Pinpoint the cell where the given text exists, returning its [X, Y] midpoint coordinate. 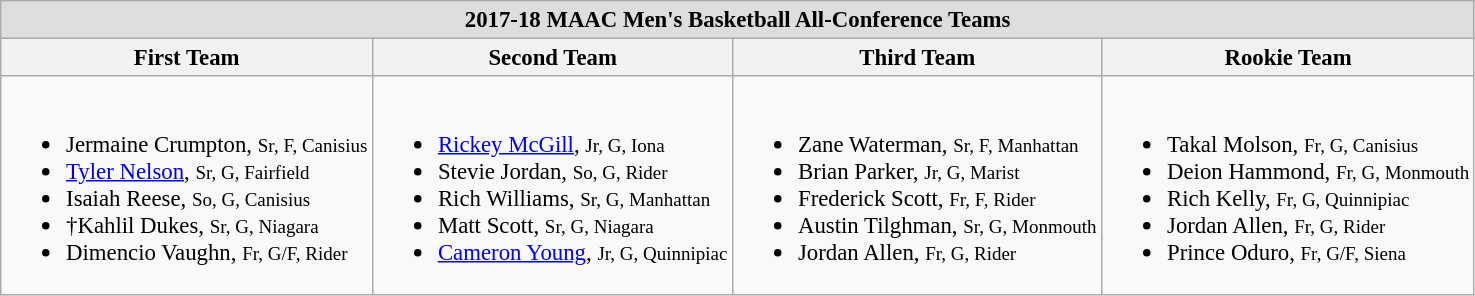
Second Team [553, 58]
First Team [187, 58]
Rickey McGill, Jr, G, IonaStevie Jordan, So, G, RiderRich Williams, Sr, G, ManhattanMatt Scott, Sr, G, NiagaraCameron Young, Jr, G, Quinnipiac [553, 185]
Takal Molson, Fr, G, CanisiusDeion Hammond, Fr, G, MonmouthRich Kelly, Fr, G, QuinnipiacJordan Allen, Fr, G, RiderPrince Oduro, Fr, G/F, Siena [1288, 185]
Zane Waterman, Sr, F, ManhattanBrian Parker, Jr, G, MaristFrederick Scott, Fr, F, RiderAustin Tilghman, Sr, G, MonmouthJordan Allen, Fr, G, Rider [918, 185]
Rookie Team [1288, 58]
2017-18 MAAC Men's Basketball All-Conference Teams [738, 20]
Third Team [918, 58]
